For the text-containing cell, return its midpoint in [x, y] coordinate format. 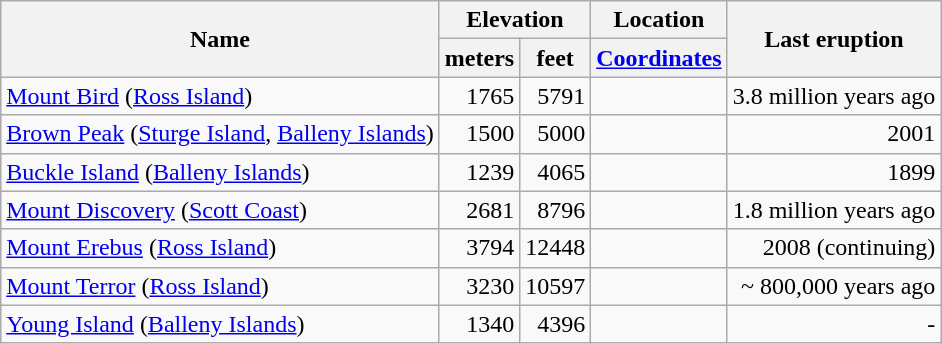
4065 [556, 172]
- [834, 324]
Mount Discovery (Scott Coast) [220, 210]
2001 [834, 134]
1.8 million years ago [834, 210]
4396 [556, 324]
Brown Peak (Sturge Island, Balleny Islands) [220, 134]
1340 [479, 324]
8796 [556, 210]
Elevation [514, 20]
Coordinates [659, 58]
3794 [479, 248]
Last eruption [834, 39]
Young Island (Balleny Islands) [220, 324]
1239 [479, 172]
Location [659, 20]
5791 [556, 96]
3230 [479, 286]
1899 [834, 172]
Mount Terror (Ross Island) [220, 286]
Buckle Island (Balleny Islands) [220, 172]
feet [556, 58]
meters [479, 58]
3.8 million years ago [834, 96]
12448 [556, 248]
5000 [556, 134]
10597 [556, 286]
Mount Erebus (Ross Island) [220, 248]
2008 (continuing) [834, 248]
~ 800,000 years ago [834, 286]
1765 [479, 96]
2681 [479, 210]
1500 [479, 134]
Mount Bird (Ross Island) [220, 96]
Name [220, 39]
